Return the [x, y] coordinate for the center point of the cell that contains the specified text.  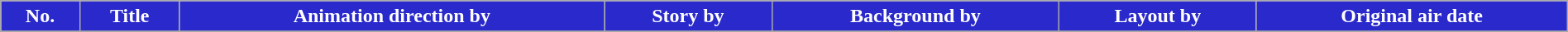
Animation direction by [392, 16]
Background by [915, 16]
Original air date [1412, 16]
No. [41, 16]
Story by [688, 16]
Title [129, 16]
Layout by [1158, 16]
